Locate the cell with the specified text and output its (X, Y) center coordinate. 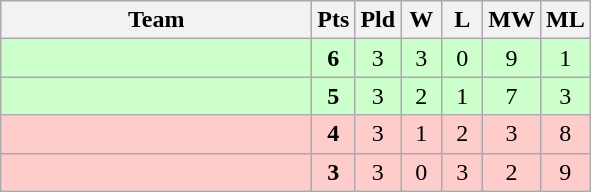
6 (334, 58)
7 (512, 96)
5 (334, 96)
Pts (334, 20)
4 (334, 134)
8 (565, 134)
W (422, 20)
Pld (378, 20)
ML (565, 20)
Team (156, 20)
MW (512, 20)
L (462, 20)
